Identify which cell holds the provided text, then report its [x, y] central coordinate. 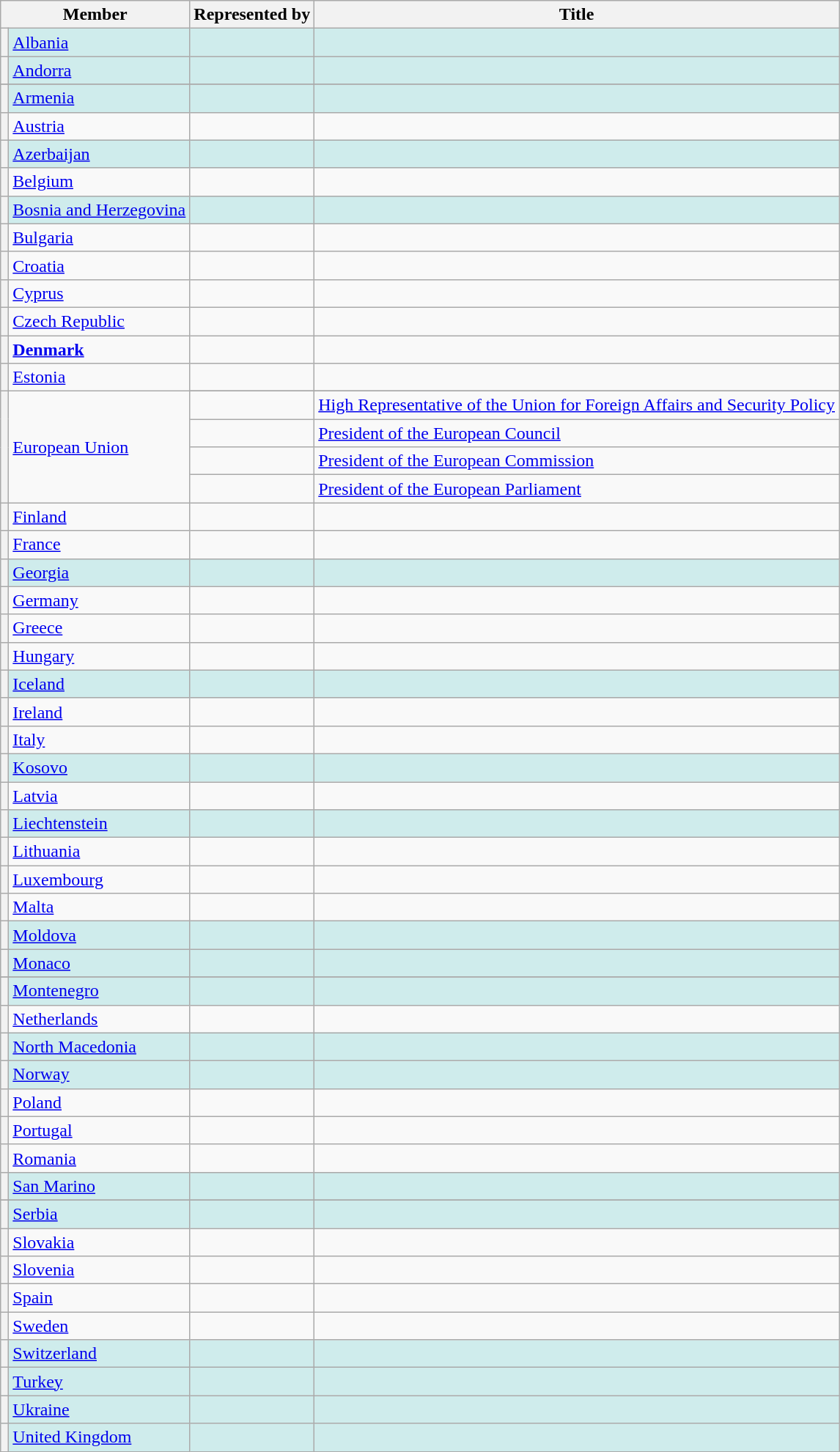
Lithuania [100, 852]
Bosnia and Herzegovina [100, 210]
Liechtenstein [100, 824]
Latvia [100, 795]
Netherlands [100, 1019]
Represented by [252, 15]
Spain [100, 1298]
Georgia [100, 572]
France [100, 545]
Sweden [100, 1326]
Malta [100, 907]
High Representative of the Union for Foreign Affairs and Security Policy [577, 405]
Portugal [100, 1130]
Czech Republic [100, 321]
Greece [100, 628]
Slovenia [100, 1270]
Romania [100, 1158]
Poland [100, 1102]
Azerbaijan [100, 154]
Switzerland [100, 1354]
Andorra [100, 70]
Turkey [100, 1382]
Iceland [100, 684]
Serbia [100, 1214]
Moldova [100, 935]
Montenegro [100, 991]
Slovakia [100, 1242]
President of the European Commission [577, 461]
Germany [100, 600]
Title [577, 15]
Armenia [100, 98]
Italy [100, 740]
Belgium [100, 182]
Bulgaria [100, 237]
Estonia [100, 377]
European Union [100, 447]
Luxembourg [100, 880]
Member [95, 15]
Ukraine [100, 1409]
Cyprus [100, 293]
Finland [100, 517]
Monaco [100, 963]
Hungary [100, 656]
San Marino [100, 1186]
Austria [100, 126]
Denmark [100, 350]
North Macedonia [100, 1047]
Albania [100, 43]
President of the European Parliament [577, 489]
Norway [100, 1075]
Kosovo [100, 767]
United Kingdom [100, 1437]
Croatia [100, 265]
President of the European Council [577, 433]
Ireland [100, 712]
